Scan for the cell matching the given text and deliver its (x, y) coordinate at center. 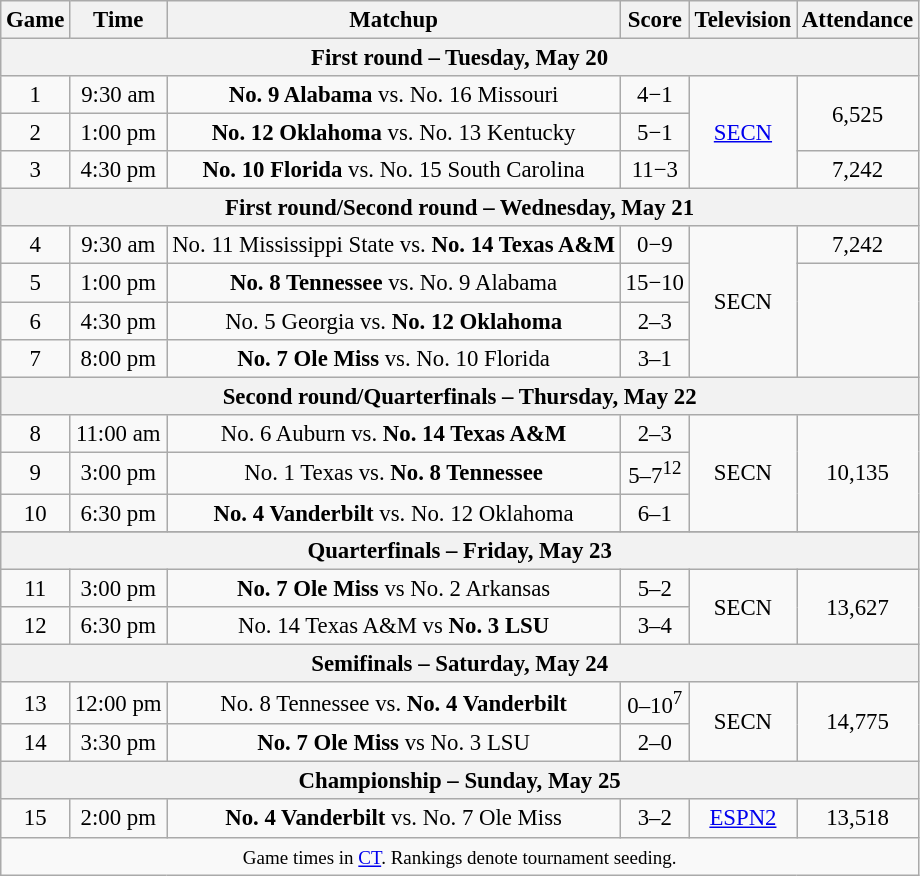
12:00 pm (118, 703)
No. 5 Georgia vs. No. 12 Oklahoma (394, 321)
First round – Tuesday, May 20 (460, 58)
No. 10 Florida vs. No. 15 South Carolina (394, 170)
No. 6 Auburn vs. No. 14 Texas A&M (394, 433)
No. 12 Oklahoma vs. No. 13 Kentucky (394, 133)
1 (36, 95)
No. 8 Tennessee vs. No. 4 Vanderbilt (394, 703)
No. 9 Alabama vs. No. 16 Missouri (394, 95)
2:00 pm (118, 819)
5–712 (654, 473)
5−1 (654, 133)
3–2 (654, 819)
No. 8 Tennessee vs. No. 9 Alabama (394, 283)
6 (36, 321)
3–4 (654, 626)
11 (36, 588)
13,518 (858, 819)
No. 14 Texas A&M vs No. 3 LSU (394, 626)
Championship – Sunday, May 25 (460, 781)
11:00 am (118, 433)
First round/Second round – Wednesday, May 21 (460, 208)
15 (36, 819)
0−9 (654, 245)
3 (36, 170)
Time (118, 20)
3:30 pm (118, 743)
14,775 (858, 722)
14 (36, 743)
No. 1 Texas vs. No. 8 Tennessee (394, 473)
3–1 (654, 358)
0–107 (654, 703)
8:00 pm (118, 358)
8 (36, 433)
6,525 (858, 114)
Game (36, 20)
2 (36, 133)
15−10 (654, 283)
No. 11 Mississippi State vs. No. 14 Texas A&M (394, 245)
10 (36, 513)
Semifinals – Saturday, May 24 (460, 664)
13,627 (858, 606)
No. 7 Ole Miss vs. No. 10 Florida (394, 358)
Quarterfinals – Friday, May 23 (460, 551)
No. 7 Ole Miss vs No. 3 LSU (394, 743)
Second round/Quarterfinals – Thursday, May 22 (460, 396)
No. 4 Vanderbilt vs. No. 12 Oklahoma (394, 513)
Score (654, 20)
5 (36, 283)
Television (742, 20)
Attendance (858, 20)
No. 7 Ole Miss vs No. 2 Arkansas (394, 588)
No. 4 Vanderbilt vs. No. 7 Ole Miss (394, 819)
10,135 (858, 472)
4 (36, 245)
Matchup (394, 20)
7 (36, 358)
13 (36, 703)
9 (36, 473)
ESPN2 (742, 819)
11−3 (654, 170)
Game times in CT. Rankings denote tournament seeding. (460, 856)
4−1 (654, 95)
6–1 (654, 513)
12 (36, 626)
5–2 (654, 588)
2–0 (654, 743)
